Detect which cell encompasses the target text, then output its [X, Y] center coordinate. 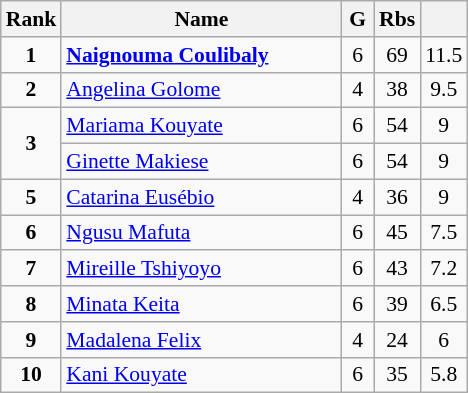
G [358, 19]
5 [32, 197]
Catarina Eusébio [201, 197]
6.5 [444, 304]
1 [32, 55]
43 [397, 269]
9.5 [444, 90]
3 [32, 144]
Kani Kouyate [201, 375]
Madalena Felix [201, 340]
Rbs [397, 19]
39 [397, 304]
Angelina Golome [201, 90]
Name [201, 19]
7.5 [444, 233]
Rank [32, 19]
11.5 [444, 55]
45 [397, 233]
7 [32, 269]
35 [397, 375]
Ngusu Mafuta [201, 233]
36 [397, 197]
5.8 [444, 375]
Minata Keita [201, 304]
Naignouma Coulibaly [201, 55]
Mireille Tshiyoyo [201, 269]
24 [397, 340]
69 [397, 55]
2 [32, 90]
10 [32, 375]
8 [32, 304]
Ginette Makiese [201, 162]
38 [397, 90]
7.2 [444, 269]
Mariama Kouyate [201, 126]
